Detect which cell encompasses the target text, then output its (x, y) center coordinate. 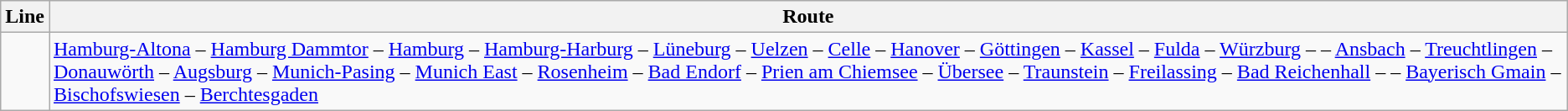
Route (807, 17)
Line (25, 17)
